Provide the (x, y) coordinate of the cell's center where the given text is located.  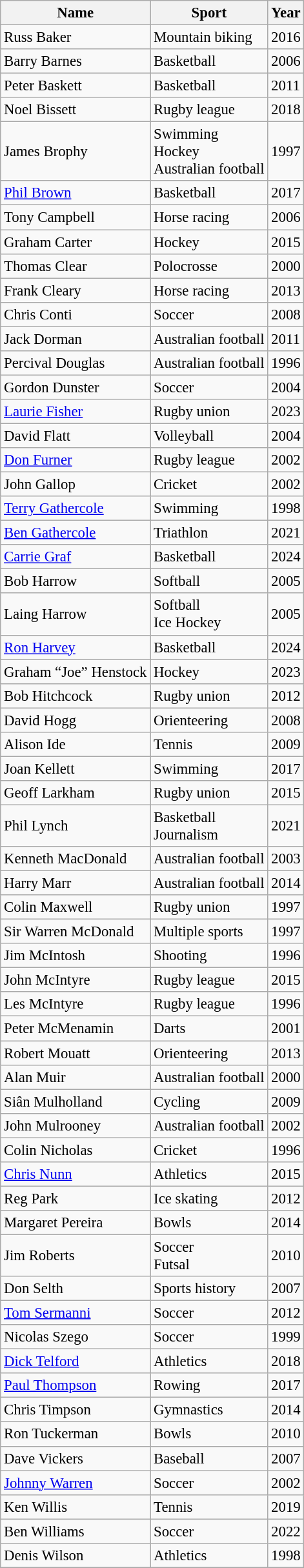
Reg Park (76, 1198)
Kenneth MacDonald (76, 859)
Ken Willis (76, 1507)
Ben Williams (76, 1531)
Peter Baskett (76, 86)
Tony Campbell (76, 217)
Jack Dorman (76, 339)
Swimming Hockey Australian football (209, 152)
Margaret Pereira (76, 1223)
Gymnastics (209, 1410)
Shooting (209, 956)
Name (76, 13)
Robert Mouatt (76, 1053)
Tom Sermanni (76, 1313)
Triathlon (209, 533)
Dave Vickers (76, 1458)
Les McIntyre (76, 1005)
James Brophy (76, 152)
Carrie Graf (76, 557)
Jim McIntosh (76, 956)
Geoff Larkham (76, 793)
Peter McMenamin (76, 1029)
Russ Baker (76, 37)
Volleyball (209, 436)
Harry Marr (76, 883)
Mountain biking (209, 37)
Softball (209, 581)
Frank Cleary (76, 290)
Darts (209, 1029)
John Gallop (76, 485)
Year (286, 13)
Laing Harrow (76, 614)
Nicolas Szego (76, 1337)
David Flatt (76, 436)
Laurie Fisher (76, 412)
John Mulrooney (76, 1125)
Basketball Journalism (209, 826)
Phil Brown (76, 193)
Cycling (209, 1101)
Siân Mulholland (76, 1101)
Dick Telford (76, 1362)
Softball Ice Hockey (209, 614)
Don Selth (76, 1289)
Colin Nicholas (76, 1150)
Sir Warren McDonald (76, 932)
Terry Gathercole (76, 508)
Bob Harrow (76, 581)
Sport (209, 13)
Ron Tuckerman (76, 1434)
Chris Nunn (76, 1174)
1999 (286, 1337)
Barry Barnes (76, 61)
Baseball (209, 1458)
Multiple sports (209, 932)
Graham “Joe” Henstock (76, 672)
Johnny Warren (76, 1483)
Denis Wilson (76, 1556)
Sports history (209, 1289)
Don Furner (76, 460)
2019 (286, 1507)
Chris Conti (76, 314)
Gordon Dunster (76, 387)
Rowing (209, 1385)
2001 (286, 1029)
Alison Ide (76, 745)
2016 (286, 37)
Thomas Clear (76, 266)
Ron Harvey (76, 647)
Graham Carter (76, 242)
Ben Gathercole (76, 533)
Alan Muir (76, 1077)
John McIntyre (76, 980)
Soccer Futsal (209, 1256)
David Hogg (76, 720)
Polocrosse (209, 266)
Joan Kellett (76, 769)
2003 (286, 859)
Phil Lynch (76, 826)
Colin Maxwell (76, 907)
Noel Bissett (76, 110)
Jim Roberts (76, 1256)
Ice skating (209, 1198)
Percival Douglas (76, 363)
Chris Timpson (76, 1410)
2022 (286, 1531)
Bob Hitchcock (76, 696)
Paul Thompson (76, 1385)
